Extract the (x, y) coordinate from the center of the cell holding the provided text.  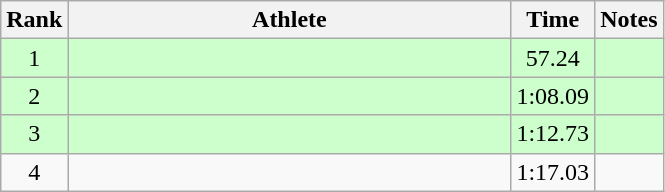
Time (553, 20)
Rank (34, 20)
57.24 (553, 58)
1:17.03 (553, 172)
Notes (629, 20)
4 (34, 172)
1:08.09 (553, 96)
3 (34, 134)
1 (34, 58)
2 (34, 96)
Athlete (290, 20)
1:12.73 (553, 134)
